Find where the given text appears and provide that cell's center as [x, y] coordinate. 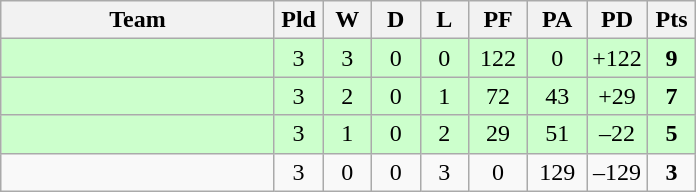
Team [138, 20]
5 [672, 134]
PA [558, 20]
–129 [618, 172]
Pts [672, 20]
W [348, 20]
PD [618, 20]
PF [498, 20]
D [396, 20]
129 [558, 172]
–22 [618, 134]
Pld [298, 20]
7 [672, 96]
51 [558, 134]
43 [558, 96]
+122 [618, 58]
72 [498, 96]
+29 [618, 96]
L [444, 20]
9 [672, 58]
29 [498, 134]
122 [498, 58]
